Provide the [x, y] coordinate of the cell's center where the given text is located.  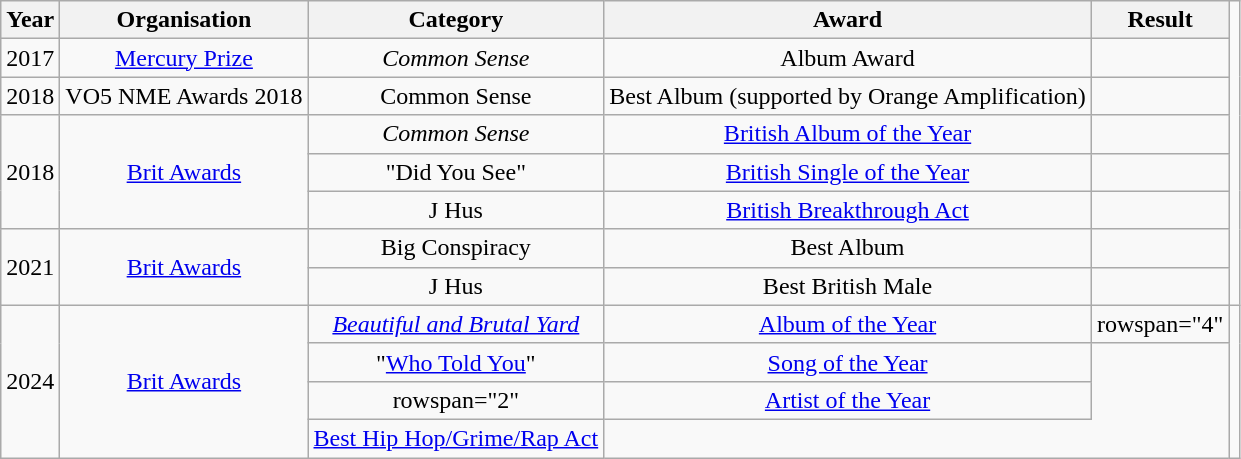
"Did You See" [456, 172]
Album of the Year [848, 324]
Song of the Year [848, 362]
2024 [30, 381]
Category [456, 20]
Big Conspiracy [456, 248]
Best Album [848, 248]
Mercury Prize [184, 58]
2017 [30, 58]
British Single of the Year [848, 172]
Artist of the Year [848, 400]
Album Award [848, 58]
Best Album (supported by Orange Amplification) [848, 96]
VO5 NME Awards 2018 [184, 96]
"Who Told You" [456, 362]
rowspan="2" [456, 400]
Best Hip Hop/Grime/Rap Act [456, 438]
Beautiful and Brutal Yard [456, 324]
British Breakthrough Act [848, 210]
Year [30, 20]
Result [1160, 20]
rowspan="4" [1160, 324]
Organisation [184, 20]
Award [848, 20]
Best British Male [848, 286]
2021 [30, 267]
British Album of the Year [848, 134]
